For the text-containing cell, return its midpoint in [X, Y] coordinate format. 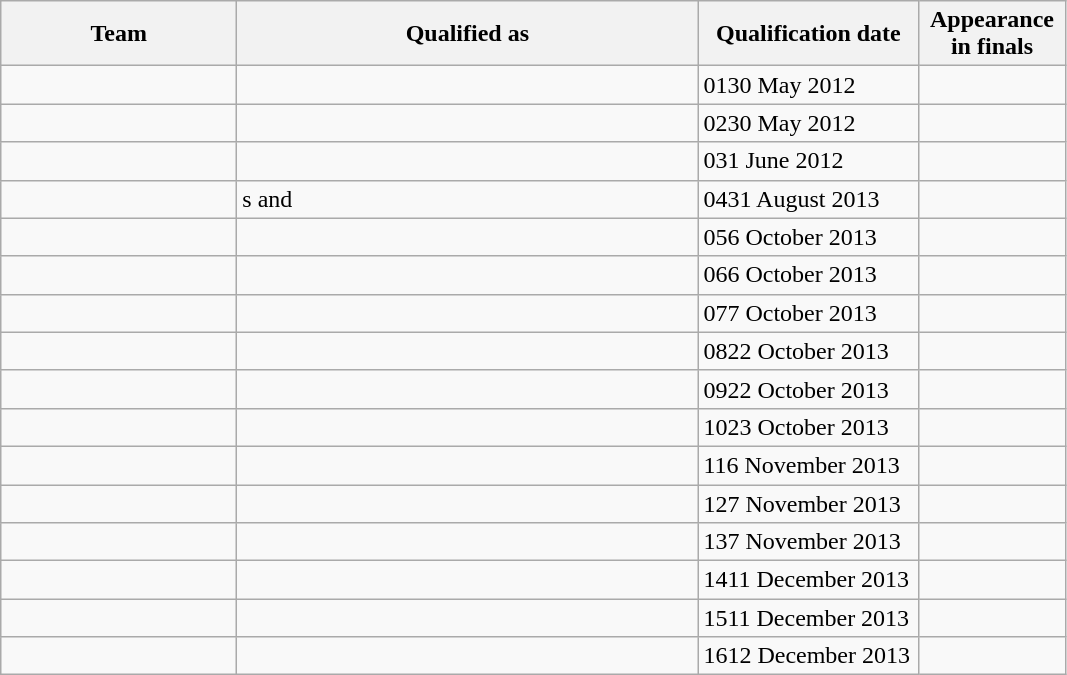
0130 May 2012 [808, 85]
1411 December 2013 [808, 580]
0230 May 2012 [808, 123]
1511 December 2013 [808, 618]
0431 August 2013 [808, 199]
Appearancein finals [992, 34]
0822 October 2013 [808, 351]
116 November 2013 [808, 465]
066 October 2013 [808, 275]
1023 October 2013 [808, 427]
077 October 2013 [808, 313]
Qualified as [468, 34]
s and [468, 199]
1612 December 2013 [808, 656]
031 June 2012 [808, 161]
056 October 2013 [808, 237]
137 November 2013 [808, 542]
Team [119, 34]
127 November 2013 [808, 503]
Qualification date [808, 34]
0922 October 2013 [808, 389]
